Extract the [X, Y] coordinate from the center of the cell holding the provided text.  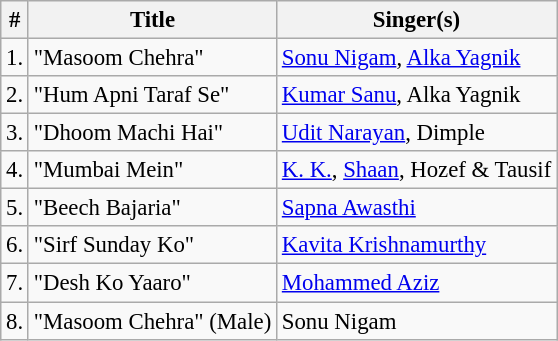
Kavita Krishnamurthy [417, 245]
"Mumbai Mein" [152, 170]
"Masoom Chehra" [152, 58]
"Hum Apni Taraf Se" [152, 95]
"Dhoom Machi Hai" [152, 133]
Udit Narayan, Dimple [417, 133]
"Sirf Sunday Ko" [152, 245]
Title [152, 20]
Mohammed Aziz [417, 283]
4. [15, 170]
3. [15, 133]
6. [15, 245]
1. [15, 58]
"Beech Bajaria" [152, 208]
# [15, 20]
7. [15, 283]
2. [15, 95]
5. [15, 208]
Sonu Nigam, Alka Yagnik [417, 58]
Sapna Awasthi [417, 208]
"Masoom Chehra" (Male) [152, 321]
Sonu Nigam [417, 321]
K. K., Shaan, Hozef & Tausif [417, 170]
"Desh Ko Yaaro" [152, 283]
8. [15, 321]
Singer(s) [417, 20]
Kumar Sanu, Alka Yagnik [417, 95]
